Return the (x, y) coordinate for the center point of the cell that contains the specified text.  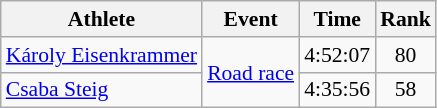
Rank (406, 19)
Károly Eisenkrammer (102, 55)
Csaba Steig (102, 90)
Time (337, 19)
58 (406, 90)
80 (406, 55)
Event (250, 19)
Road race (250, 72)
4:35:56 (337, 90)
4:52:07 (337, 55)
Athlete (102, 19)
